Identify which cell holds the provided text, then report its [X, Y] central coordinate. 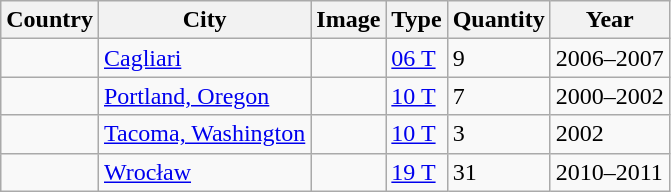
31 [498, 172]
Year [610, 20]
7 [498, 96]
2010–2011 [610, 172]
Quantity [498, 20]
Country [50, 20]
2000–2002 [610, 96]
2006–2007 [610, 58]
9 [498, 58]
Cagliari [204, 58]
Tacoma, Washington [204, 134]
City [204, 20]
19 T [416, 172]
2002 [610, 134]
Wrocław [204, 172]
Portland, Oregon [204, 96]
06 T [416, 58]
Image [348, 20]
3 [498, 134]
Type [416, 20]
